For the text-containing cell, return its midpoint in [X, Y] coordinate format. 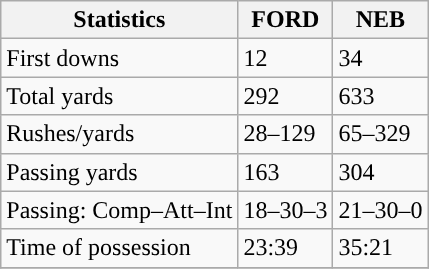
12 [286, 58]
292 [286, 96]
65–329 [380, 134]
633 [380, 96]
304 [380, 172]
21–30–0 [380, 210]
Total yards [120, 96]
Passing: Comp–Att–Int [120, 210]
35:21 [380, 248]
First downs [120, 58]
Statistics [120, 20]
Passing yards [120, 172]
34 [380, 58]
NEB [380, 20]
163 [286, 172]
Time of possession [120, 248]
23:39 [286, 248]
FORD [286, 20]
28–129 [286, 134]
18–30–3 [286, 210]
Rushes/yards [120, 134]
